Capture the cell that displays the provided text and extract its [X, Y] central coordinate. 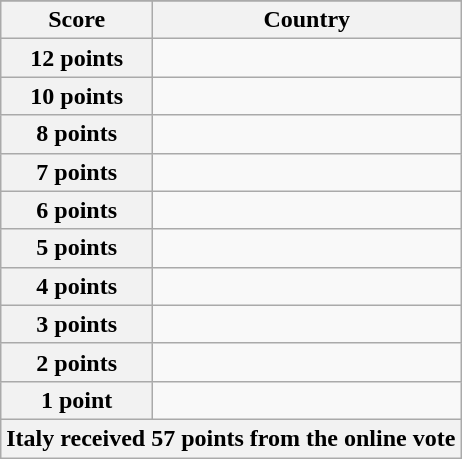
Score [77, 20]
3 points [77, 324]
8 points [77, 134]
2 points [77, 362]
7 points [77, 172]
Italy received 57 points from the online vote [231, 438]
12 points [77, 58]
6 points [77, 210]
10 points [77, 96]
1 point [77, 400]
4 points [77, 286]
Country [307, 20]
5 points [77, 248]
